For the text-containing cell, return its midpoint in (X, Y) coordinate format. 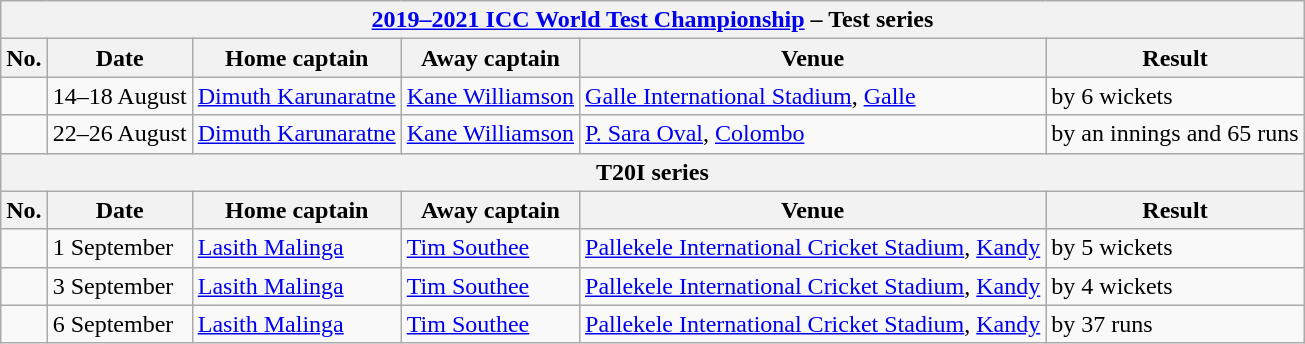
2019–2021 ICC World Test Championship – Test series (652, 20)
T20I series (652, 172)
6 September (120, 324)
1 September (120, 248)
Galle International Stadium, Galle (813, 96)
3 September (120, 286)
14–18 August (120, 96)
22–26 August (120, 134)
by 4 wickets (1175, 286)
P. Sara Oval, Colombo (813, 134)
by 37 runs (1175, 324)
by 6 wickets (1175, 96)
by 5 wickets (1175, 248)
by an innings and 65 runs (1175, 134)
